Output the (x, y) coordinate of the center of the cell containing the given text.  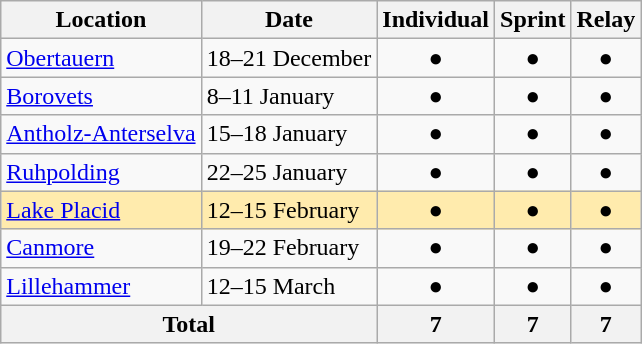
12–15 March (289, 286)
Total (189, 324)
15–18 January (289, 134)
Sprint (533, 20)
19–22 February (289, 248)
Lake Placid (101, 210)
Ruhpolding (101, 172)
Antholz-Anterselva (101, 134)
Lillehammer (101, 286)
Location (101, 20)
22–25 January (289, 172)
Date (289, 20)
12–15 February (289, 210)
Borovets (101, 96)
8–11 January (289, 96)
Relay (606, 20)
Canmore (101, 248)
Obertauern (101, 58)
18–21 December (289, 58)
Individual (436, 20)
